Search for the cell housing the specified text and yield its [X, Y] center coordinate. 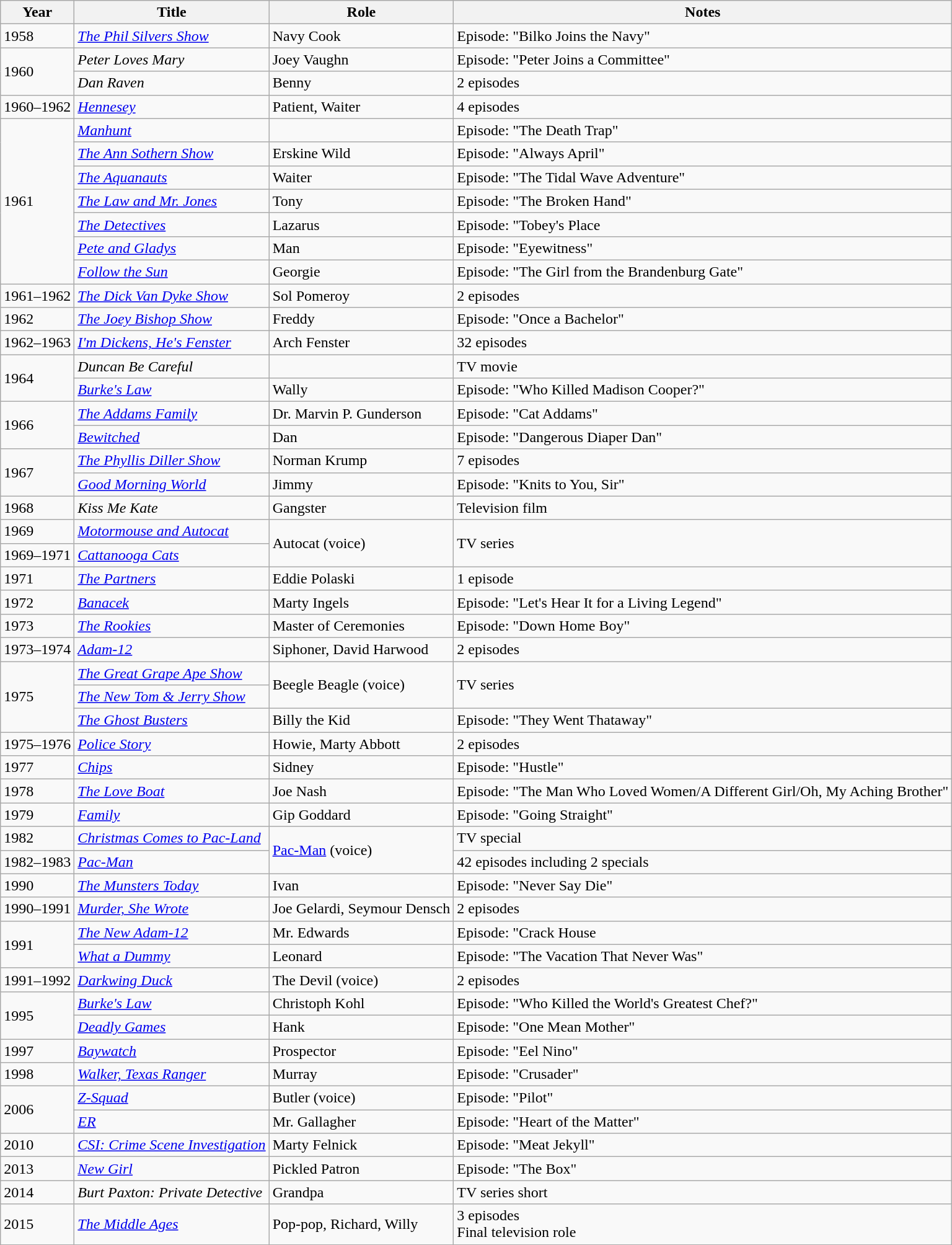
Episode: "Crack House [703, 933]
Role [361, 12]
Howie, Marty Abbott [361, 744]
Bewitched [172, 437]
The Phyllis Diller Show [172, 461]
Gangster [361, 508]
Police Story [172, 744]
Gip Goddard [361, 815]
Chips [172, 768]
Christoph Kohl [361, 1003]
Episode: "One Mean Mother" [703, 1027]
The Love Boat [172, 791]
2014 [37, 1192]
Episode: "Who Killed the World's Greatest Chef?" [703, 1003]
1961 [37, 201]
1977 [37, 768]
3 episodesFinal television role [703, 1224]
1973 [37, 626]
Eddie Polaski [361, 578]
1 episode [703, 578]
The New Adam-12 [172, 933]
Freddy [361, 319]
Georgie [361, 272]
Episode: "The Man Who Loved Women/A Different Girl/Oh, My Aching Brother" [703, 791]
Waiter [361, 177]
Jimmy [361, 484]
Marty Felnick [361, 1145]
Pete and Gladys [172, 248]
1960 [37, 71]
Good Morning World [172, 484]
Episode: "Going Straight" [703, 815]
Episode: "Heart of the Matter" [703, 1122]
Episode: "They Went Thataway" [703, 720]
Wally [361, 390]
Joe Gelardi, Seymour Densch [361, 909]
1990 [37, 885]
The Detectives [172, 224]
Episode: "Once a Bachelor" [703, 319]
What a Dummy [172, 956]
Arch Fenster [361, 343]
The Partners [172, 578]
Episode: "The Girl from the Brandenburg Gate" [703, 272]
Burt Paxton: Private Detective [172, 1192]
Prospector [361, 1051]
1997 [37, 1051]
Erskine Wild [361, 154]
Episode: "Crusader" [703, 1074]
Episode: "Always April" [703, 154]
The Ghost Busters [172, 720]
The Law and Mr. Jones [172, 201]
Murray [361, 1074]
TV movie [703, 366]
Episode: "Peter Joins a Committee" [703, 60]
Cattanooga Cats [172, 555]
New Girl [172, 1169]
Episode: "Meat Jekyll" [703, 1145]
Episode: "Eel Nino" [703, 1051]
1969 [37, 531]
Deadly Games [172, 1027]
Episode: "Eyewitness" [703, 248]
Benny [361, 83]
The Great Grape Ape Show [172, 673]
Mr. Gallagher [361, 1122]
Peter Loves Mary [172, 60]
7 episodes [703, 461]
1991 [37, 944]
Year [37, 12]
The Ann Sothern Show [172, 154]
Pickled Patron [361, 1169]
Billy the Kid [361, 720]
Sol Pomeroy [361, 296]
Lazarus [361, 224]
Episode: "Hustle" [703, 768]
Banacek [172, 602]
Murder, She Wrote [172, 909]
The Phil Silvers Show [172, 36]
Z-Squad [172, 1098]
Beegle Beagle (voice) [361, 685]
Baywatch [172, 1051]
1964 [37, 378]
Grandpa [361, 1192]
Episode: "Bilko Joins the Navy" [703, 36]
Master of Ceremonies [361, 626]
1971 [37, 578]
1991–1992 [37, 980]
Navy Cook [361, 36]
Pop-pop, Richard, Willy [361, 1224]
The Devil (voice) [361, 980]
The Middle Ages [172, 1224]
The Munsters Today [172, 885]
Patient, Waiter [361, 107]
Title [172, 12]
Episode: "Tobey's Place [703, 224]
1969–1971 [37, 555]
1958 [37, 36]
The Joey Bishop Show [172, 319]
Hank [361, 1027]
1961–1962 [37, 296]
1995 [37, 1015]
ER [172, 1122]
Follow the Sun [172, 272]
Manhunt [172, 130]
1975 [37, 696]
Episode: "Let's Hear It for a Living Legend" [703, 602]
2015 [37, 1224]
1972 [37, 602]
Notes [703, 12]
Joey Vaughn [361, 60]
Pac-Man (voice) [361, 850]
32 episodes [703, 343]
Man [361, 248]
42 episodes including 2 specials [703, 862]
Siphoner, David Harwood [361, 649]
Episode: "Knits to You, Sir" [703, 484]
1962–1963 [37, 343]
Tony [361, 201]
The New Tom & Jerry Show [172, 697]
Joe Nash [361, 791]
TV special [703, 838]
TV series short [703, 1192]
1979 [37, 815]
Episode: "The Broken Hand" [703, 201]
Adam-12 [172, 649]
Family [172, 815]
Episode: "Dangerous Diaper Dan" [703, 437]
1982 [37, 838]
The Rookies [172, 626]
Ivan [361, 885]
1973–1974 [37, 649]
I'm Dickens, He's Fenster [172, 343]
2013 [37, 1169]
Episode: "The Box" [703, 1169]
Darkwing Duck [172, 980]
Dan [361, 437]
Autocat (voice) [361, 543]
Kiss Me Kate [172, 508]
Episode: "Who Killed Madison Cooper?" [703, 390]
Christmas Comes to Pac-Land [172, 838]
2010 [37, 1145]
1968 [37, 508]
Norman Krump [361, 461]
Dan Raven [172, 83]
1966 [37, 425]
Episode: "Down Home Boy" [703, 626]
CSI: Crime Scene Investigation [172, 1145]
1960–1962 [37, 107]
Sidney [361, 768]
Episode: "The Death Trap" [703, 130]
Leonard [361, 956]
2006 [37, 1110]
Episode: "The Vacation That Never Was" [703, 956]
The Aquanauts [172, 177]
The Addams Family [172, 414]
1998 [37, 1074]
Episode: "Cat Addams" [703, 414]
Walker, Texas Ranger [172, 1074]
Episode: "Never Say Die" [703, 885]
Episode: "Pilot" [703, 1098]
1967 [37, 472]
Hennesey [172, 107]
Mr. Edwards [361, 933]
Episode: "The Tidal Wave Adventure" [703, 177]
Television film [703, 508]
1962 [37, 319]
1982–1983 [37, 862]
The Dick Van Dyke Show [172, 296]
1990–1991 [37, 909]
1975–1976 [37, 744]
Pac-Man [172, 862]
Butler (voice) [361, 1098]
Dr. Marvin P. Gunderson [361, 414]
Duncan Be Careful [172, 366]
4 episodes [703, 107]
1978 [37, 791]
Motormouse and Autocat [172, 531]
Marty Ingels [361, 602]
